Return the (X, Y) coordinate for the center point of the cell that contains the specified text.  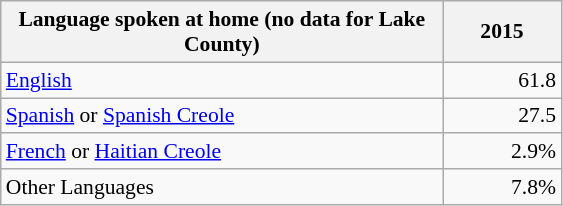
2.9% (502, 152)
French or Haitian Creole (222, 152)
Spanish or Spanish Creole (222, 116)
61.8 (502, 80)
English (222, 80)
7.8% (502, 187)
27.5 (502, 116)
Language spoken at home (no data for Lake County) (222, 32)
Other Languages (222, 187)
2015 (502, 32)
